Find where the given text appears and provide that cell's center as (x, y) coordinate. 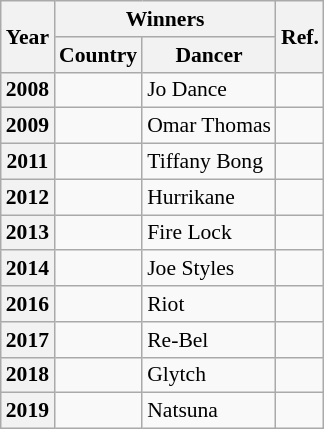
Dancer (209, 55)
2009 (28, 126)
Country (98, 55)
2012 (28, 197)
2017 (28, 340)
2014 (28, 269)
Ref. (300, 36)
Tiffany Bong (209, 162)
Riot (209, 304)
Re-Bel (209, 340)
Omar Thomas (209, 126)
Glytch (209, 375)
Year (28, 36)
2011 (28, 162)
Fire Lock (209, 233)
2019 (28, 411)
Natsuna (209, 411)
2013 (28, 233)
2016 (28, 304)
Jo Dance (209, 90)
Hurrikane (209, 197)
Winners (165, 19)
2018 (28, 375)
2008 (28, 90)
Joe Styles (209, 269)
